Locate the cell with the specified text and output its (X, Y) center coordinate. 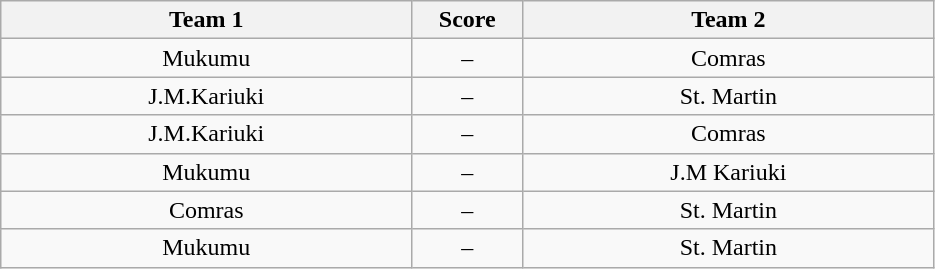
J.M Kariuki (728, 172)
Team 1 (206, 20)
Team 2 (728, 20)
Score (468, 20)
